From the cell containing the given text, extract its center point as (X, Y) coordinate. 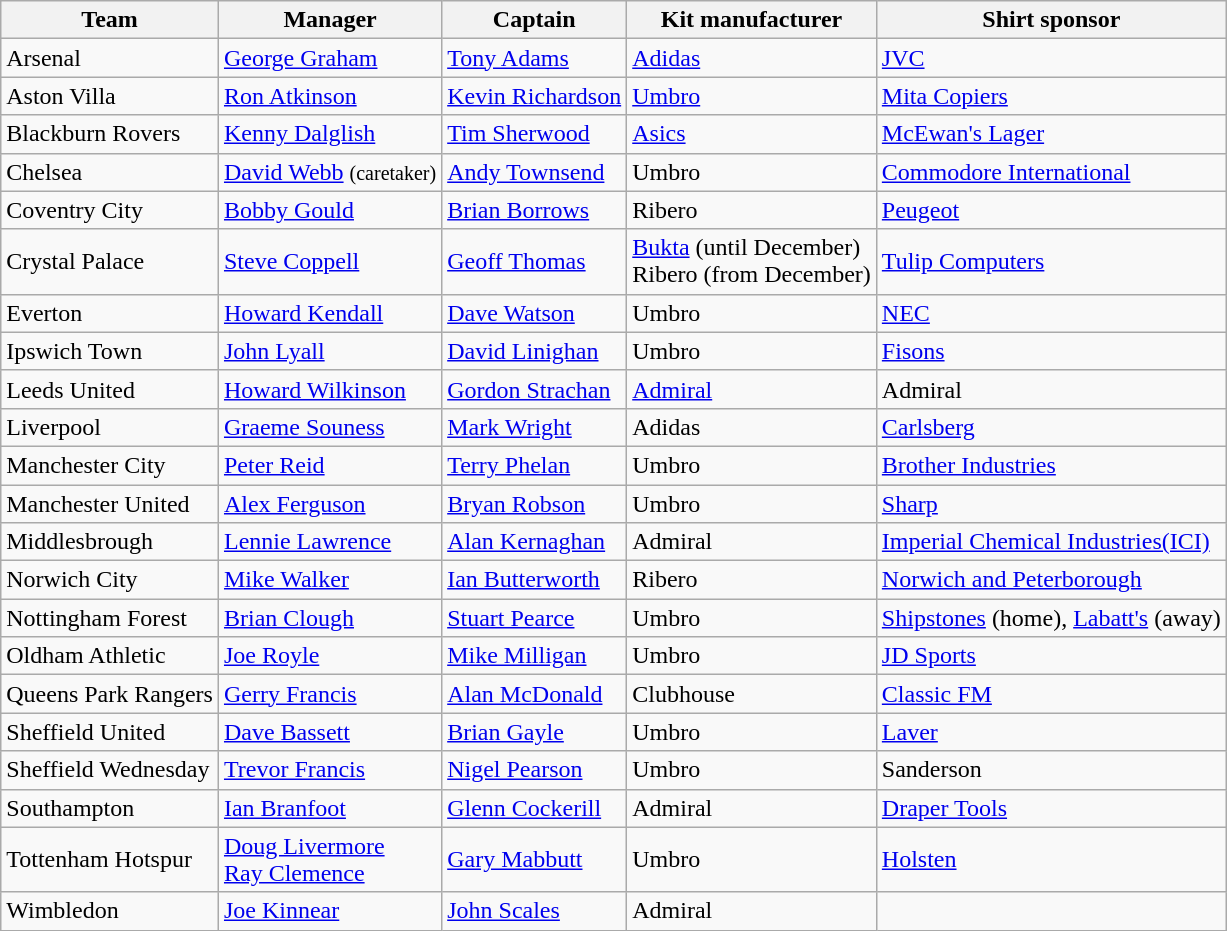
Gerry Francis (330, 694)
Wimbledon (110, 911)
Holsten (1051, 860)
Brian Gayle (534, 732)
Dave Watson (534, 313)
Manager (330, 20)
Sheffield United (110, 732)
Peugeot (1051, 210)
JD Sports (1051, 656)
Kevin Richardson (534, 96)
Mark Wright (534, 427)
Coventry City (110, 210)
Imperial Chemical Industries(ICI) (1051, 542)
Liverpool (110, 427)
Joe Kinnear (330, 911)
Commodore International (1051, 172)
Kenny Dalglish (330, 134)
Alex Ferguson (330, 503)
Norwich City (110, 580)
Classic FM (1051, 694)
John Scales (534, 911)
Asics (752, 134)
Mita Copiers (1051, 96)
Sharp (1051, 503)
Ron Atkinson (330, 96)
Manchester City (110, 465)
Tony Adams (534, 58)
Trevor Francis (330, 770)
Captain (534, 20)
Crystal Palace (110, 262)
Bobby Gould (330, 210)
Doug Livermore Ray Clemence (330, 860)
Shipstones (home), Labatt's (away) (1051, 618)
Ian Branfoot (330, 808)
David Linighan (534, 351)
Steve Coppell (330, 262)
Howard Wilkinson (330, 389)
Mike Milligan (534, 656)
Terry Phelan (534, 465)
Shirt sponsor (1051, 20)
Team (110, 20)
Brian Clough (330, 618)
Tim Sherwood (534, 134)
Carlsberg (1051, 427)
Nigel Pearson (534, 770)
Manchester United (110, 503)
Graeme Souness (330, 427)
Tottenham Hotspur (110, 860)
Mike Walker (330, 580)
Joe Royle (330, 656)
Gary Mabbutt (534, 860)
Everton (110, 313)
Alan Kernaghan (534, 542)
Howard Kendall (330, 313)
Oldham Athletic (110, 656)
Gordon Strachan (534, 389)
Bukta (until December)Ribero (from December) (752, 262)
Peter Reid (330, 465)
David Webb (caretaker) (330, 172)
Brian Borrows (534, 210)
Geoff Thomas (534, 262)
Stuart Pearce (534, 618)
Lennie Lawrence (330, 542)
John Lyall (330, 351)
Ipswich Town (110, 351)
Ian Butterworth (534, 580)
McEwan's Lager (1051, 134)
Brother Industries (1051, 465)
Andy Townsend (534, 172)
Middlesbrough (110, 542)
Southampton (110, 808)
Clubhouse (752, 694)
Leeds United (110, 389)
Bryan Robson (534, 503)
Alan McDonald (534, 694)
Arsenal (110, 58)
Tulip Computers (1051, 262)
Draper Tools (1051, 808)
Blackburn Rovers (110, 134)
Aston Villa (110, 96)
NEC (1051, 313)
Nottingham Forest (110, 618)
JVC (1051, 58)
Fisons (1051, 351)
Norwich and Peterborough (1051, 580)
Laver (1051, 732)
Dave Bassett (330, 732)
Chelsea (110, 172)
Sanderson (1051, 770)
Queens Park Rangers (110, 694)
Kit manufacturer (752, 20)
Glenn Cockerill (534, 808)
Sheffield Wednesday (110, 770)
George Graham (330, 58)
